Find where the given text appears and provide that cell's center as (X, Y) coordinate. 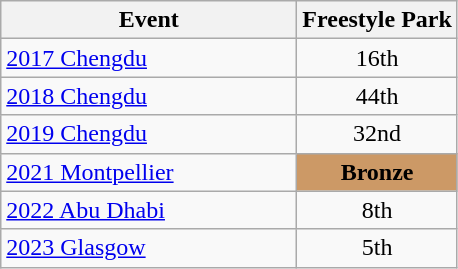
2023 Glasgow (149, 248)
2021 Montpellier (149, 172)
2019 Chengdu (149, 134)
Bronze (378, 172)
2018 Chengdu (149, 96)
5th (378, 248)
2022 Abu Dhabi (149, 210)
16th (378, 58)
Freestyle Park (378, 20)
2017 Chengdu (149, 58)
44th (378, 96)
Event (149, 20)
8th (378, 210)
32nd (378, 134)
